Locate the cell with the specified text and output its (x, y) center coordinate. 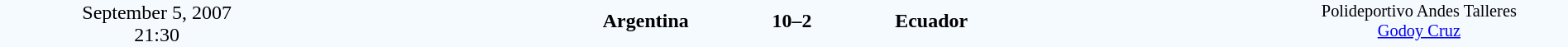
September 5, 200721:30 (157, 23)
10–2 (791, 21)
Argentina (501, 21)
Polideportivo Andes TalleresGodoy Cruz (1419, 23)
Ecuador (1082, 21)
